Locate the cell with the specified text and output its (x, y) center coordinate. 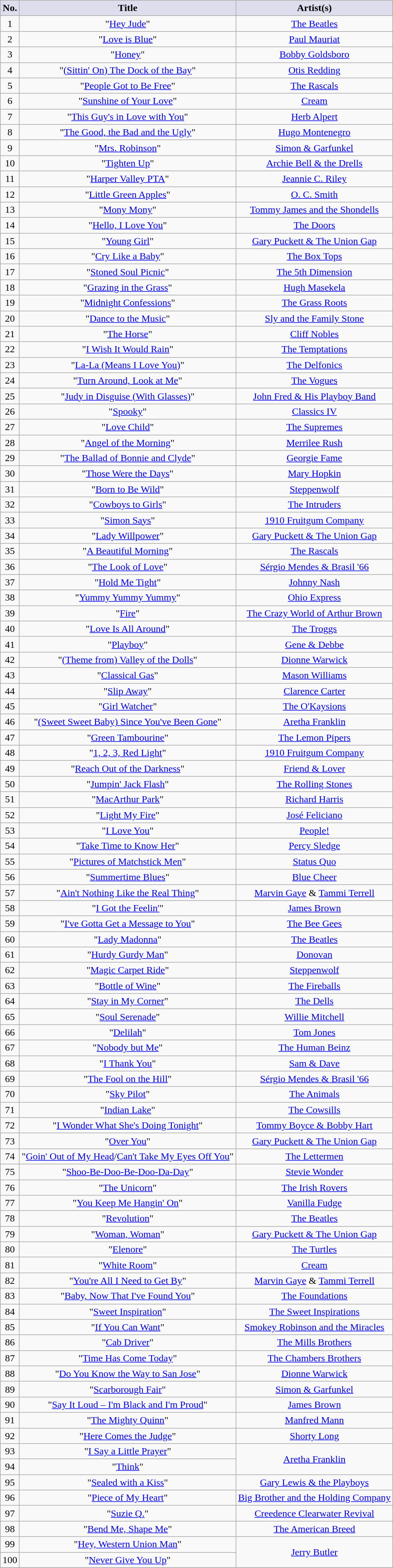
55 (10, 861)
39 (10, 613)
50 (10, 784)
"Lady Willpower" (128, 536)
81 (10, 1265)
Percy Sledge (314, 846)
100 (10, 1560)
"Sunshine of Your Love" (128, 101)
"I Say a Little Prayer" (128, 1451)
Georgie Fame (314, 458)
63 (10, 986)
43 (10, 675)
96 (10, 1498)
Cliff Nobles (314, 334)
"Sky Pilot" (128, 1094)
"Lady Madonna" (128, 939)
"Revolution" (128, 1219)
13 (10, 210)
5 (10, 86)
83 (10, 1296)
84 (10, 1312)
"Nobody but Me" (128, 1048)
"Green Tambourine" (128, 738)
60 (10, 939)
John Fred & His Playboy Band (314, 396)
34 (10, 536)
Manfred Mann (314, 1420)
67 (10, 1048)
92 (10, 1435)
99 (10, 1544)
"Fire" (128, 613)
"Cowboys to Girls" (128, 505)
"Midnight Confessions" (128, 303)
"Take Time to Know Her" (128, 846)
"(Sittin' On) The Dock of the Bay" (128, 70)
Sam & Dave (314, 1063)
Mason Williams (314, 675)
Sly and the Family Stone (314, 318)
19 (10, 303)
"Say It Loud – I'm Black and I'm Proud" (128, 1405)
Gene & Debbe (314, 644)
Vanilla Fudge (314, 1203)
Willie Mitchell (314, 1017)
14 (10, 225)
66 (10, 1032)
The Dells (314, 1001)
"Those Were the Days" (128, 474)
The Crazy World of Arthur Brown (314, 613)
The Mills Brothers (314, 1343)
52 (10, 815)
38 (10, 598)
"I Wish It Would Rain" (128, 349)
2 (10, 39)
88 (10, 1374)
The 5th Dimension (314, 272)
Big Brother and the Holding Company (314, 1498)
"Turn Around, Look at Me" (128, 380)
32 (10, 505)
The Bee Gees (314, 923)
41 (10, 644)
"La-La (Means I Love You)" (128, 365)
Smokey Robinson and the Miracles (314, 1327)
40 (10, 629)
33 (10, 520)
The Box Tops (314, 256)
"Hey, Western Union Man" (128, 1544)
"Summertime Blues" (128, 877)
The Fireballs (314, 986)
"Sweet Inspiration" (128, 1312)
The Irish Rovers (314, 1188)
"Stay in My Corner" (128, 1001)
90 (10, 1405)
"Hello, I Love You" (128, 225)
The Grass Roots (314, 303)
98 (10, 1529)
45 (10, 707)
The O'Kaysions (314, 707)
Hugh Masekela (314, 287)
"The Unicorn" (128, 1188)
The Human Beinz (314, 1048)
82 (10, 1281)
"Hurdy Gurdy Man" (128, 955)
53 (10, 830)
24 (10, 380)
"I Love You" (128, 830)
42 (10, 660)
62 (10, 970)
The Cowsills (314, 1110)
64 (10, 1001)
3 (10, 55)
4 (10, 70)
Mary Hopkin (314, 474)
"Mrs. Robinson" (128, 148)
"Simon Says" (128, 520)
"Angel of the Morning" (128, 442)
57 (10, 892)
89 (10, 1389)
"The Horse" (128, 334)
54 (10, 846)
"MacArthur Park" (128, 799)
"Soul Serenade" (128, 1017)
"A Beautiful Morning" (128, 551)
"Think" (128, 1467)
Stevie Wonder (314, 1172)
"1, 2, 3, Red Light" (128, 753)
"Grazing in the Grass" (128, 287)
97 (10, 1513)
"Pictures of Matchstick Men" (128, 861)
"Never Give You Up" (128, 1560)
"Goin' Out of My Head/Can't Take My Eyes Off You" (128, 1156)
79 (10, 1234)
22 (10, 349)
"Shoo-Be-Doo-Be-Doo-Da-Day" (128, 1172)
27 (10, 427)
"Girl Watcher" (128, 707)
29 (10, 458)
"Jumpin' Jack Flash" (128, 784)
Tom Jones (314, 1032)
"Sealed with a Kiss" (128, 1482)
69 (10, 1079)
"Harper Valley PTA" (128, 179)
23 (10, 365)
"Born to Be Wild" (128, 489)
1 (10, 24)
The American Breed (314, 1529)
36 (10, 567)
"I Thank You" (128, 1063)
17 (10, 272)
"If You Can Want" (128, 1327)
Hugo Montenegro (314, 132)
65 (10, 1017)
Title (128, 8)
"Love is Blue" (128, 39)
21 (10, 334)
"Over You" (128, 1141)
75 (10, 1172)
Status Quo (314, 861)
"Delilah" (128, 1032)
"Slip Away" (128, 691)
"Cry Like a Baby" (128, 256)
94 (10, 1467)
77 (10, 1203)
74 (10, 1156)
71 (10, 1110)
"Honey" (128, 55)
10 (10, 163)
91 (10, 1420)
48 (10, 753)
The Sweet Inspirations (314, 1312)
"Young Girl" (128, 241)
"Tighten Up" (128, 163)
26 (10, 411)
93 (10, 1451)
Classics IV (314, 411)
The Troggs (314, 629)
15 (10, 241)
Donovan (314, 955)
"I Got the Feelin'" (128, 908)
35 (10, 551)
Clarence Carter (314, 691)
"Cab Driver" (128, 1343)
20 (10, 318)
76 (10, 1188)
"Judy in Disguise (With Glasses)" (128, 396)
Otis Redding (314, 70)
86 (10, 1343)
"Bottle of Wine" (128, 986)
The Doors (314, 225)
"The Mighty Quinn" (128, 1420)
Tommy James and the Shondells (314, 210)
30 (10, 474)
"Playboy" (128, 644)
The Temptations (314, 349)
18 (10, 287)
"Little Green Apples" (128, 194)
Jeannie C. Riley (314, 179)
The Delfonics (314, 365)
87 (10, 1358)
"Yummy Yummy Yummy" (128, 598)
"Elenore" (128, 1250)
80 (10, 1250)
"Hey Jude" (128, 24)
"Do You Know the Way to San Jose" (128, 1374)
Merrilee Rush (314, 442)
"Scarborough Fair" (128, 1389)
"(Theme from) Valley of the Dolls" (128, 660)
The Lemon Pipers (314, 738)
"Light My Fire" (128, 815)
The Intruders (314, 505)
12 (10, 194)
9 (10, 148)
72 (10, 1125)
"Love Is All Around" (128, 629)
José Feliciano (314, 815)
"Love Child" (128, 427)
51 (10, 799)
"I Wonder What She's Doing Tonight" (128, 1125)
"Magic Carpet Ride" (128, 970)
7 (10, 117)
Johnny Nash (314, 582)
The Vogues (314, 380)
The Turtles (314, 1250)
68 (10, 1063)
People! (314, 830)
"Reach Out of the Darkness" (128, 769)
70 (10, 1094)
The Rolling Stones (314, 784)
85 (10, 1327)
47 (10, 738)
59 (10, 923)
"I've Gotta Get a Message to You" (128, 923)
The Supremes (314, 427)
"(Sweet Sweet Baby) Since You've Been Gone" (128, 722)
The Animals (314, 1094)
"The Good, the Bad and the Ugly" (128, 132)
"Hold Me Tight" (128, 582)
Ohio Express (314, 598)
Blue Cheer (314, 877)
"You Keep Me Hangin' On" (128, 1203)
78 (10, 1219)
56 (10, 877)
44 (10, 691)
11 (10, 179)
16 (10, 256)
8 (10, 132)
25 (10, 396)
"Spooky" (128, 411)
Jerry Butler (314, 1552)
"Piece of My Heart" (128, 1498)
"This Guy's in Love with You" (128, 117)
6 (10, 101)
No. (10, 8)
28 (10, 442)
"White Room" (128, 1265)
"Suzie Q." (128, 1513)
"Stoned Soul Picnic" (128, 272)
"People Got to Be Free" (128, 86)
O. C. Smith (314, 194)
"Ain't Nothing Like the Real Thing" (128, 892)
Paul Mauriat (314, 39)
"The Fool on the Hill" (128, 1079)
"Woman, Woman" (128, 1234)
"Here Comes the Judge" (128, 1435)
The Chambers Brothers (314, 1358)
"The Ballad of Bonnie and Clyde" (128, 458)
Artist(s) (314, 8)
"Time Has Come Today" (128, 1358)
Richard Harris (314, 799)
31 (10, 489)
Bobby Goldsboro (314, 55)
Creedence Clearwater Revival (314, 1513)
46 (10, 722)
73 (10, 1141)
58 (10, 908)
"You're All I Need to Get By" (128, 1281)
The Lettermen (314, 1156)
49 (10, 769)
"Mony Mony" (128, 210)
"Indian Lake" (128, 1110)
95 (10, 1482)
37 (10, 582)
Gary Lewis & the Playboys (314, 1482)
Shorty Long (314, 1435)
"Dance to the Music" (128, 318)
"The Look of Love" (128, 567)
Friend & Lover (314, 769)
Herb Alpert (314, 117)
61 (10, 955)
"Classical Gas" (128, 675)
"Bend Me, Shape Me" (128, 1529)
Tommy Boyce & Bobby Hart (314, 1125)
Archie Bell & the Drells (314, 163)
The Foundations (314, 1296)
"Baby, Now That I've Found You" (128, 1296)
